Return [x, y] of the center of cell containing provided text 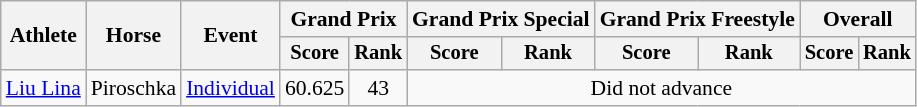
Grand Prix Freestyle [698, 19]
Athlete [44, 36]
Individual [230, 88]
60.625 [314, 88]
Liu Lina [44, 88]
Overall [858, 19]
Grand Prix [344, 19]
Did not advance [662, 88]
Event [230, 36]
Piroschka [134, 88]
Horse [134, 36]
43 [378, 88]
Grand Prix Special [501, 19]
